Locate the cell with the specified text and output its [x, y] center coordinate. 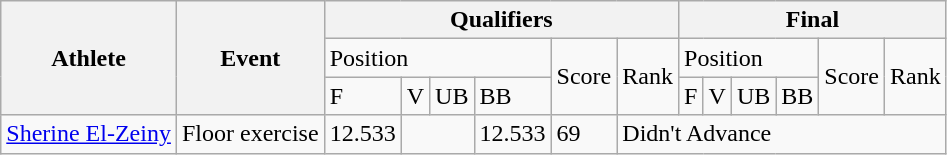
Final [813, 20]
Didn't Advance [782, 134]
Sherine El-Zeiny [89, 134]
Qualifiers [501, 20]
Floor exercise [250, 134]
69 [584, 134]
Athlete [89, 58]
Event [250, 58]
